Return (x, y) of the center of cell containing provided text 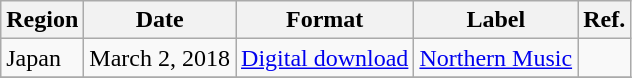
March 2, 2018 (160, 58)
Label (496, 20)
Digital download (325, 58)
Region (42, 20)
Japan (42, 58)
Date (160, 20)
Ref. (604, 20)
Format (325, 20)
Northern Music (496, 58)
